Capture the cell that displays the provided text and extract its (X, Y) central coordinate. 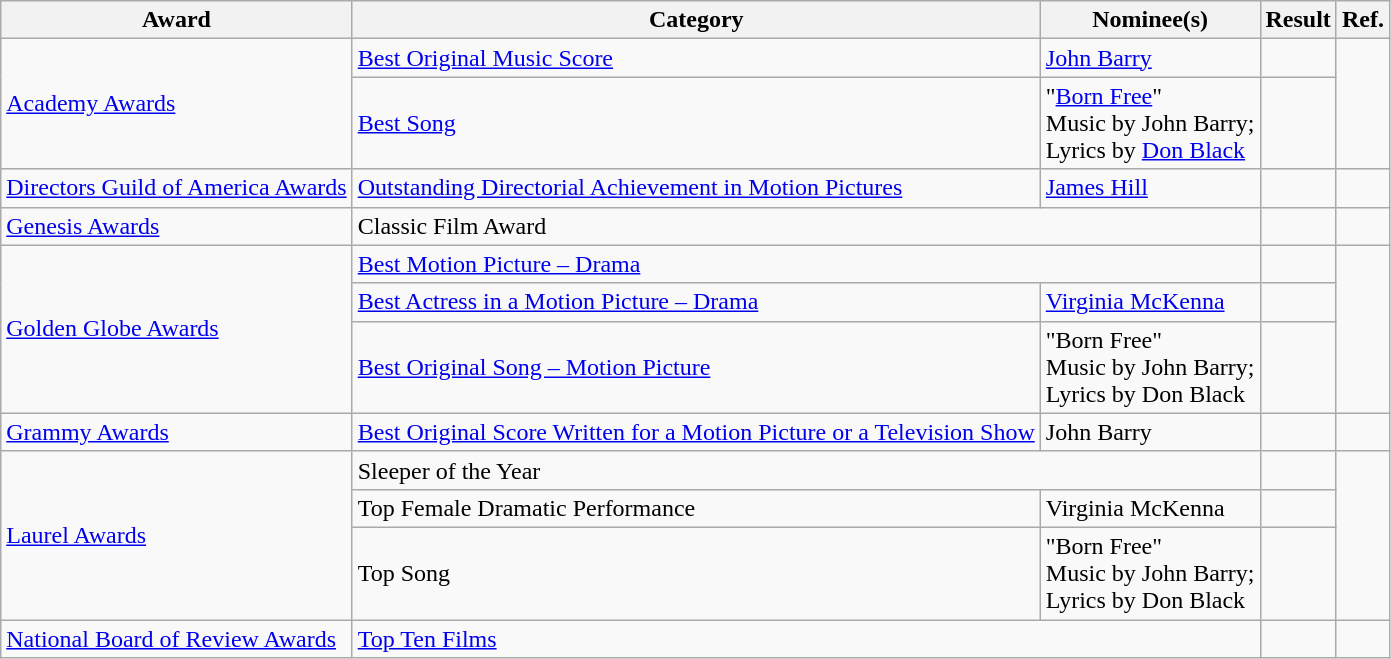
Sleeper of the Year (806, 470)
Top Song (696, 573)
Ref. (1362, 20)
Academy Awards (176, 104)
Best Motion Picture – Drama (806, 264)
Best Song (696, 123)
Directors Guild of America Awards (176, 188)
Result (1298, 20)
Category (696, 20)
Grammy Awards (176, 432)
Best Original Music Score (696, 58)
Outstanding Directorial Achievement in Motion Pictures (696, 188)
Nominee(s) (1150, 20)
Award (176, 20)
Best Original Song – Motion Picture (696, 367)
Top Female Dramatic Performance (696, 508)
Top Ten Films (806, 639)
Laurel Awards (176, 535)
Golden Globe Awards (176, 329)
Best Actress in a Motion Picture – Drama (696, 302)
National Board of Review Awards (176, 639)
Best Original Score Written for a Motion Picture or a Television Show (696, 432)
James Hill (1150, 188)
Classic Film Award (806, 226)
Genesis Awards (176, 226)
